Determine the [X, Y] coordinate at the center of the cell enclosing the given text.  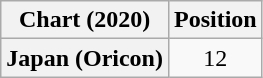
Position [215, 20]
12 [215, 58]
Chart (2020) [85, 20]
Japan (Oricon) [85, 58]
